Return (X, Y) of the center of cell containing provided text 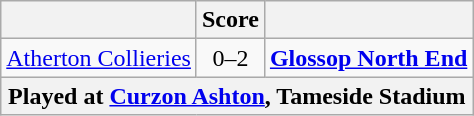
Atherton Collieries (99, 58)
Score (230, 20)
Played at Curzon Ashton, Tameside Stadium (237, 96)
0–2 (230, 58)
Glossop North End (368, 58)
